Determine the [X, Y] coordinate at the center of the cell enclosing the given text.  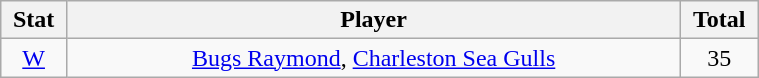
Stat [34, 20]
W [34, 58]
35 [720, 58]
Player [373, 20]
Total [720, 20]
Bugs Raymond, Charleston Sea Gulls [373, 58]
